Extract the (x, y) coordinate from the center of the cell holding the provided text.  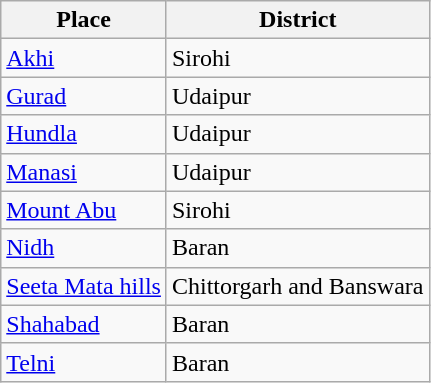
Telni (84, 362)
Gurad (84, 96)
Manasi (84, 172)
District (298, 20)
Shahabad (84, 324)
Akhi (84, 58)
Nidh (84, 248)
Seeta Mata hills (84, 286)
Place (84, 20)
Mount Abu (84, 210)
Chittorgarh and Banswara (298, 286)
Hundla (84, 134)
